Determine the [x, y] coordinate at the center of the cell enclosing the given text.  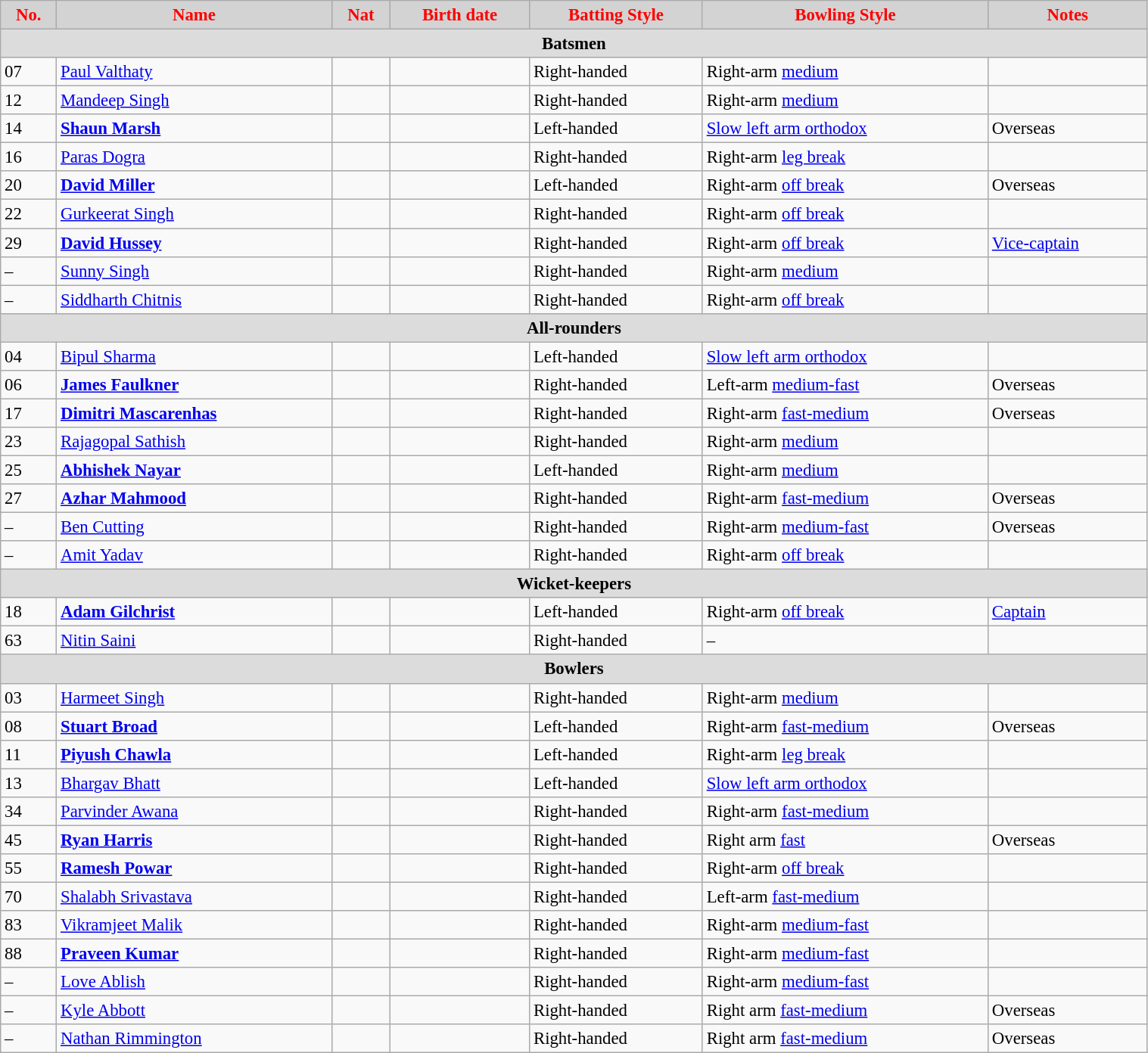
Nitin Saini [194, 641]
16 [29, 157]
Siddharth Chitnis [194, 300]
45 [29, 840]
Sunny Singh [194, 271]
Nat [360, 15]
Notes [1069, 15]
70 [29, 896]
Love Ablish [194, 982]
12 [29, 101]
18 [29, 612]
23 [29, 442]
Bowlers [574, 669]
13 [29, 783]
11 [29, 754]
17 [29, 413]
Captain [1069, 612]
14 [29, 129]
Left-arm fast-medium [845, 896]
Gurkeerat Singh [194, 214]
David Hussey [194, 243]
Nathan Rimmington [194, 1039]
20 [29, 185]
Vikramjeet Malik [194, 925]
Kyle Abbott [194, 1011]
Wicket-keepers [574, 584]
Piyush Chawla [194, 754]
Parvinder Awana [194, 812]
29 [29, 243]
Batting Style [616, 15]
Mandeep Singh [194, 101]
Rajagopal Sathish [194, 442]
Amit Yadav [194, 555]
All-rounders [574, 328]
Praveen Kumar [194, 954]
25 [29, 470]
Abhishek Nayar [194, 470]
Adam Gilchrist [194, 612]
22 [29, 214]
Harmeet Singh [194, 697]
Right arm fast [845, 840]
Paul Valthaty [194, 72]
Azhar Mahmood [194, 499]
08 [29, 726]
Ramesh Powar [194, 868]
Shaun Marsh [194, 129]
Stuart Broad [194, 726]
Paras Dogra [194, 157]
07 [29, 72]
Birth date [459, 15]
27 [29, 499]
Dimitri Mascarenhas [194, 413]
Bowling Style [845, 15]
Vice-captain [1069, 243]
63 [29, 641]
Ben Cutting [194, 527]
Batsmen [574, 44]
Ryan Harris [194, 840]
James Faulkner [194, 385]
06 [29, 385]
55 [29, 868]
Shalabh Srivastava [194, 896]
No. [29, 15]
88 [29, 954]
Bhargav Bhatt [194, 783]
03 [29, 697]
34 [29, 812]
David Miller [194, 185]
Left-arm medium-fast [845, 385]
04 [29, 356]
Name [194, 15]
83 [29, 925]
Bipul Sharma [194, 356]
